Scan for the cell matching the given text and deliver its [X, Y] coordinate at center. 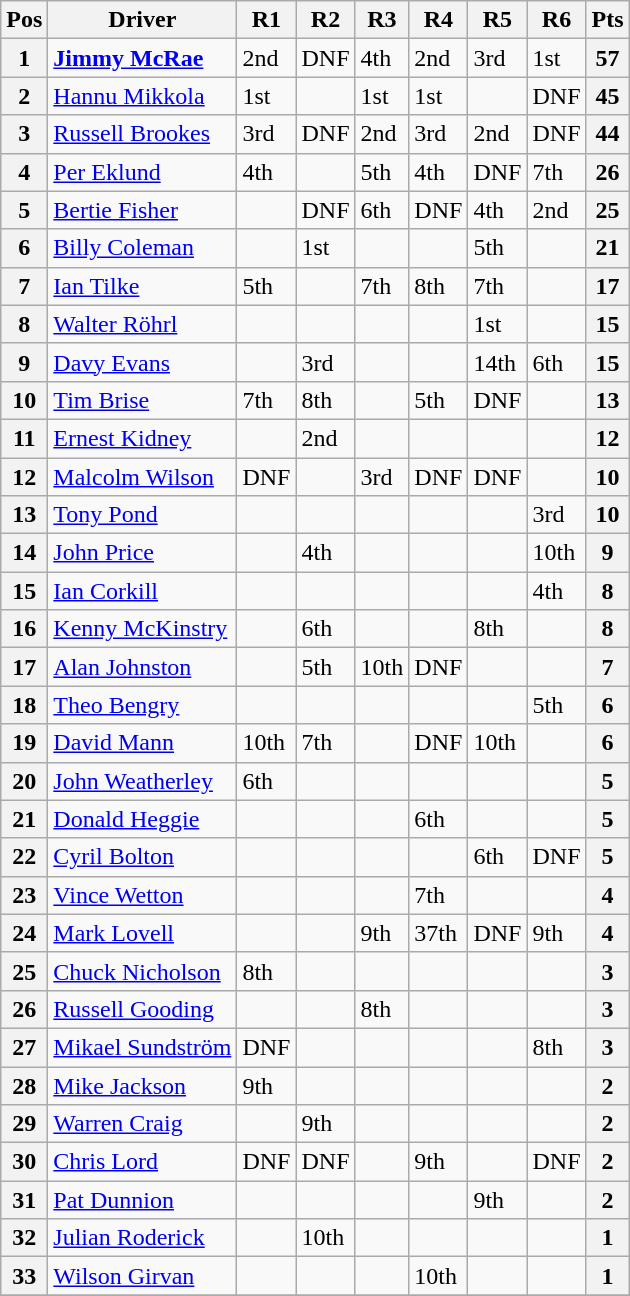
24 [24, 933]
Vince Wetton [142, 895]
John Price [142, 553]
John Weatherley [142, 781]
R3 [382, 20]
Hannu Mikkola [142, 96]
Kenny McKinstry [142, 629]
Chuck Nicholson [142, 971]
27 [24, 1047]
31 [24, 1200]
Malcolm Wilson [142, 477]
Theo Bengry [142, 705]
Mike Jackson [142, 1085]
Billy Coleman [142, 248]
R1 [266, 20]
23 [24, 895]
Julian Roderick [142, 1238]
Donald Heggie [142, 819]
Ernest Kidney [142, 438]
14 [24, 553]
Tim Brise [142, 400]
57 [608, 58]
14th [498, 362]
Warren Craig [142, 1124]
Russell Brookes [142, 134]
19 [24, 743]
16 [24, 629]
R6 [556, 20]
David Mann [142, 743]
Russell Gooding [142, 1009]
11 [24, 438]
30 [24, 1162]
44 [608, 134]
Chris Lord [142, 1162]
Pos [24, 20]
45 [608, 96]
33 [24, 1276]
28 [24, 1085]
37th [438, 933]
Pts [608, 20]
R5 [498, 20]
22 [24, 857]
Bertie Fisher [142, 210]
Ian Corkill [142, 591]
Alan Johnston [142, 667]
Cyril Bolton [142, 857]
Per Eklund [142, 172]
32 [24, 1238]
Wilson Girvan [142, 1276]
Davy Evans [142, 362]
Pat Dunnion [142, 1200]
18 [24, 705]
Mikael Sundström [142, 1047]
Jimmy McRae [142, 58]
R2 [326, 20]
Walter Röhrl [142, 324]
20 [24, 781]
R4 [438, 20]
Driver [142, 20]
Tony Pond [142, 515]
29 [24, 1124]
Ian Tilke [142, 286]
Mark Lovell [142, 933]
